Return [x, y] of the center of cell containing provided text 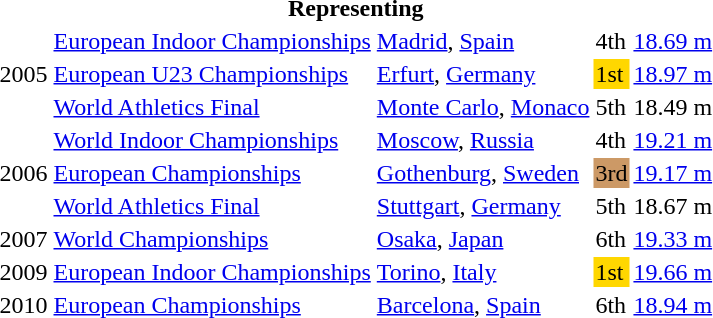
Madrid, Spain [483, 41]
Torino, Italy [483, 272]
World Indoor Championships [212, 140]
European U23 Championships [212, 74]
3rd [612, 173]
European Championships [212, 173]
Monte Carlo, Monaco [483, 107]
Stuttgart, Germany [483, 206]
World Championships [212, 239]
Gothenburg, Sweden [483, 173]
Erfurt, Germany [483, 74]
Osaka, Japan [483, 239]
Moscow, Russia [483, 140]
6th [612, 239]
